Output the (X, Y) coordinate of the center of the cell containing the given text.  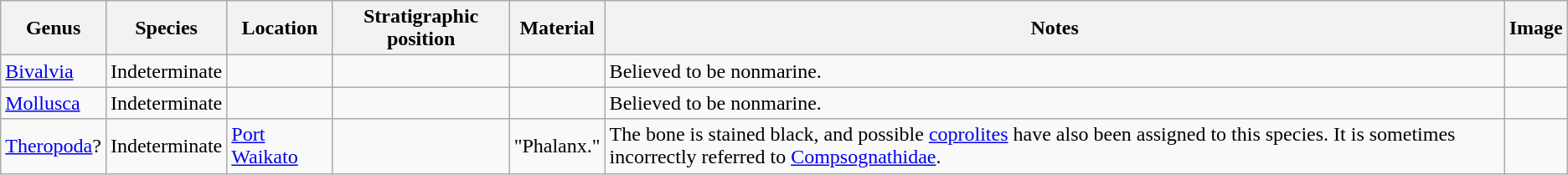
Bivalvia (54, 71)
Location (280, 28)
Mollusca (54, 103)
Notes (1055, 28)
Genus (54, 28)
The bone is stained black, and possible coprolites have also been assigned to this species. It is sometimes incorrectly referred to Compsognathidae. (1055, 146)
Stratigraphic position (420, 28)
"Phalanx." (557, 146)
Image (1536, 28)
Material (557, 28)
Port Waikato (280, 146)
Species (166, 28)
Theropoda? (54, 146)
